For the text-containing cell, return its midpoint in (X, Y) coordinate format. 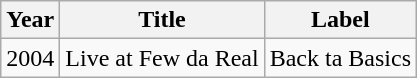
2004 (30, 58)
Back ta Basics (340, 58)
Label (340, 20)
Live at Few da Real (162, 58)
Year (30, 20)
Title (162, 20)
